Extract the [X, Y] coordinate from the center of the cell holding the provided text.  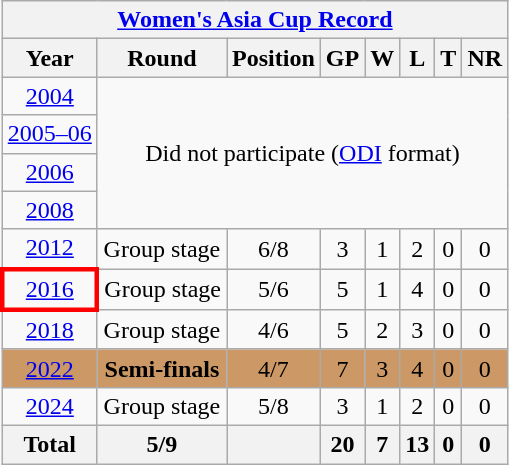
13 [418, 444]
Semi-finals [162, 368]
Round [162, 58]
2012 [50, 249]
W [382, 58]
2004 [50, 96]
4/7 [274, 368]
Position [274, 58]
20 [342, 444]
L [418, 58]
Total [50, 444]
T [448, 58]
2005–06 [50, 134]
Did not participate (ODI format) [302, 153]
2016 [50, 290]
5/8 [274, 406]
Year [50, 58]
2024 [50, 406]
GP [342, 58]
2006 [50, 172]
2008 [50, 210]
2022 [50, 368]
Women's Asia Cup Record [254, 20]
NR [485, 58]
4/6 [274, 330]
2018 [50, 330]
5/6 [274, 290]
5/9 [162, 444]
6/8 [274, 249]
